Return (x, y) of the center of cell containing provided text 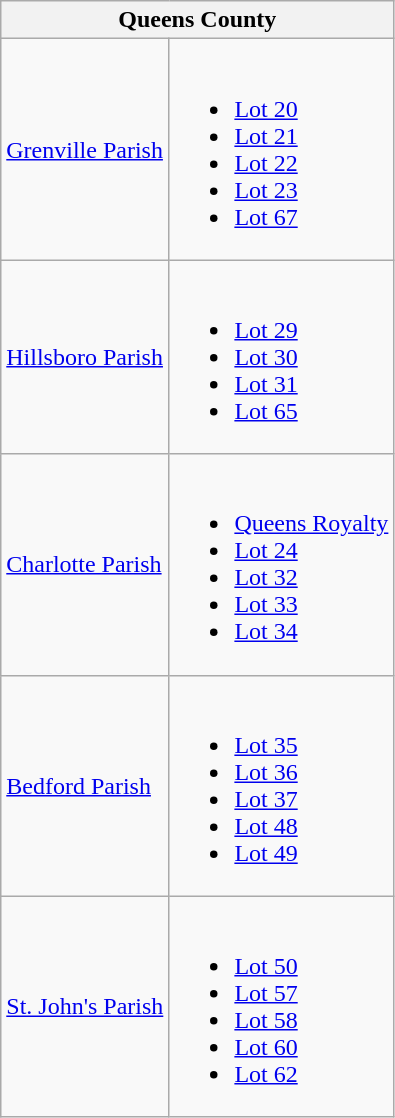
Lot 35Lot 36Lot 37Lot 48Lot 49 (282, 786)
St. John's Parish (85, 1006)
Grenville Parish (85, 150)
Bedford Parish (85, 786)
Lot 20Lot 21Lot 22Lot 23Lot 67 (282, 150)
Hillsboro Parish (85, 357)
Queens County (198, 20)
Lot 29Lot 30Lot 31Lot 65 (282, 357)
Queens RoyaltyLot 24Lot 32Lot 33Lot 34 (282, 564)
Charlotte Parish (85, 564)
Lot 50Lot 57Lot 58Lot 60Lot 62 (282, 1006)
